Locate the cell with the specified text and output its [X, Y] center coordinate. 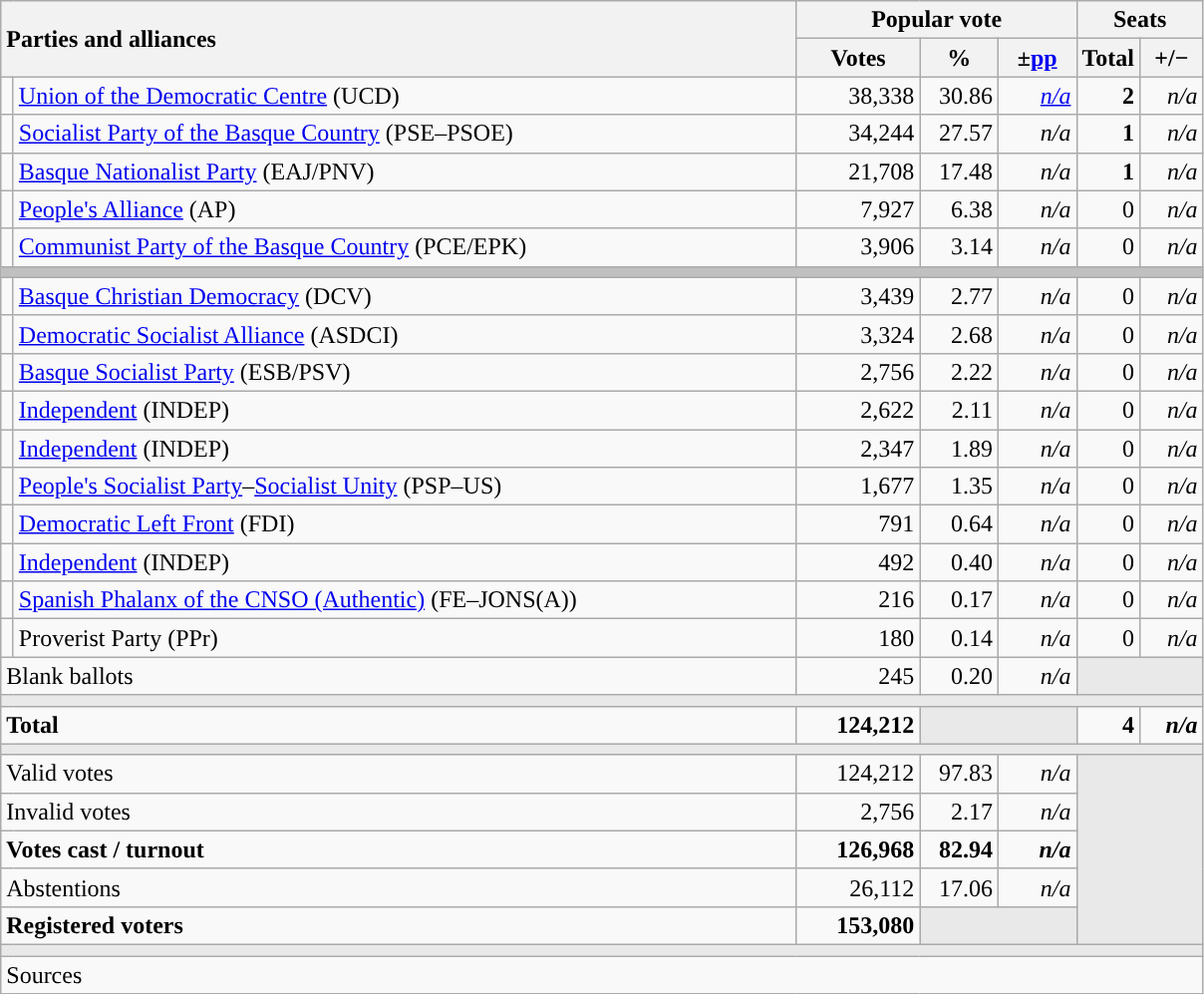
17.48 [959, 171]
216 [858, 600]
180 [858, 638]
Seats [1140, 20]
Spanish Phalanx of the CNSO (Authentic) (FE–JONS(A)) [405, 600]
0.40 [959, 562]
7,927 [858, 209]
3,439 [858, 296]
30.86 [959, 96]
6.38 [959, 209]
0.64 [959, 524]
Registered voters [399, 925]
2,622 [858, 410]
0.14 [959, 638]
2,347 [858, 448]
Abstentions [399, 887]
1.89 [959, 448]
2.17 [959, 812]
97.83 [959, 774]
82.94 [959, 849]
% [959, 58]
Communist Party of the Basque Country (PCE/EPK) [405, 247]
2.77 [959, 296]
2 [1108, 96]
Basque Christian Democracy (DCV) [405, 296]
27.57 [959, 134]
People's Socialist Party–Socialist Unity (PSP–US) [405, 487]
245 [858, 676]
21,708 [858, 171]
Sources [602, 974]
±pp [1037, 58]
2.11 [959, 410]
26,112 [858, 887]
+/− [1172, 58]
2.68 [959, 334]
0.17 [959, 600]
Proverist Party (PPr) [405, 638]
34,244 [858, 134]
791 [858, 524]
3.14 [959, 247]
Basque Nationalist Party (EAJ/PNV) [405, 171]
Popular vote [937, 20]
Votes [858, 58]
0.20 [959, 676]
126,968 [858, 849]
17.06 [959, 887]
Democratic Socialist Alliance (ASDCI) [405, 334]
2.22 [959, 372]
Invalid votes [399, 812]
Valid votes [399, 774]
Votes cast / turnout [399, 849]
1.35 [959, 487]
Basque Socialist Party (ESB/PSV) [405, 372]
Socialist Party of the Basque Country (PSE–PSOE) [405, 134]
38,338 [858, 96]
Blank ballots [399, 676]
Democratic Left Front (FDI) [405, 524]
Parties and alliances [399, 39]
3,906 [858, 247]
Union of the Democratic Centre (UCD) [405, 96]
492 [858, 562]
4 [1108, 725]
1,677 [858, 487]
153,080 [858, 925]
3,324 [858, 334]
People's Alliance (AP) [405, 209]
